Find where the given text appears and provide that cell's center as (x, y) coordinate. 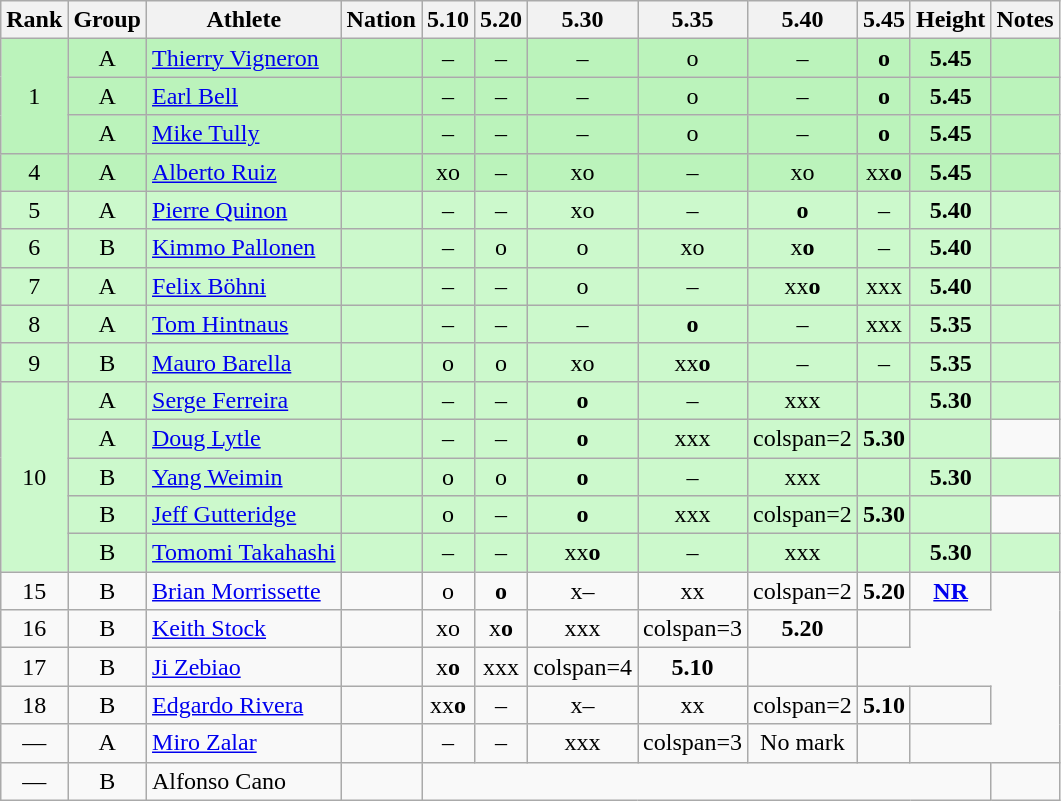
Athlete (244, 20)
Height (950, 20)
15 (34, 591)
Rank (34, 20)
Ji Zebiao (244, 667)
17 (34, 667)
Notes (1025, 20)
Miro Zalar (244, 743)
Edgardo Rivera (244, 705)
8 (34, 324)
Doug Lytle (244, 438)
4 (34, 172)
Tomomi Takahashi (244, 553)
Mauro Barella (244, 362)
18 (34, 705)
Keith Stock (244, 629)
Alfonso Cano (244, 781)
colspan=4 (583, 667)
Mike Tully (244, 134)
No mark (802, 743)
Jeff Gutteridge (244, 515)
1 (34, 96)
Alberto Ruiz (244, 172)
NR (950, 591)
Earl Bell (244, 96)
Yang Weimin (244, 477)
Brian Morrissette (244, 591)
Serge Ferreira (244, 400)
Tom Hintnaus (244, 324)
Thierry Vigneron (244, 58)
5 (34, 210)
Kimmo Pallonen (244, 248)
6 (34, 248)
Nation (381, 20)
Felix Böhni (244, 286)
10 (34, 476)
16 (34, 629)
7 (34, 286)
Pierre Quinon (244, 210)
9 (34, 362)
Group (108, 20)
